Extract the [X, Y] coordinate from the center of the cell holding the provided text.  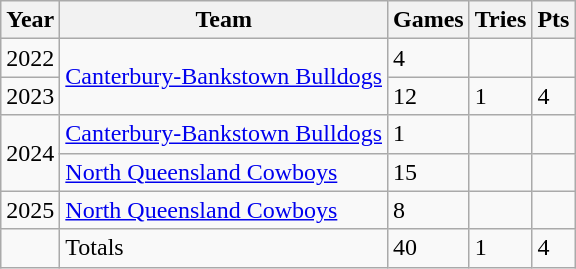
Tries [500, 20]
2024 [30, 153]
12 [429, 96]
Team [224, 20]
Year [30, 20]
15 [429, 172]
Totals [224, 248]
2025 [30, 210]
8 [429, 210]
Pts [554, 20]
2023 [30, 96]
40 [429, 248]
Games [429, 20]
2022 [30, 58]
